Extract the [X, Y] coordinate from the center of the cell holding the provided text.  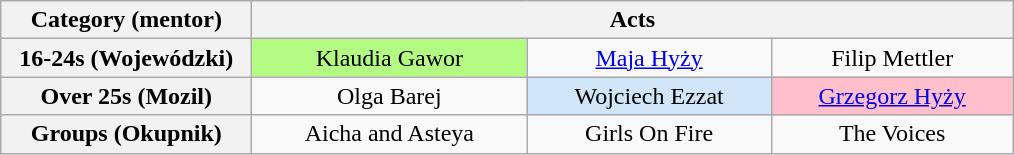
Olga Barej [390, 96]
Over 25s (Mozil) [126, 96]
Aicha and Asteya [390, 134]
Category (mentor) [126, 20]
Groups (Okupnik) [126, 134]
16-24s (Wojewódzki) [126, 58]
Grzegorz Hyży [892, 96]
Klaudia Gawor [390, 58]
Filip Mettler [892, 58]
Girls On Fire [650, 134]
Acts [632, 20]
The Voices [892, 134]
Wojciech Ezzat [650, 96]
Maja Hyży [650, 58]
